Provide the [X, Y] coordinate of the cell's center where the given text is located.  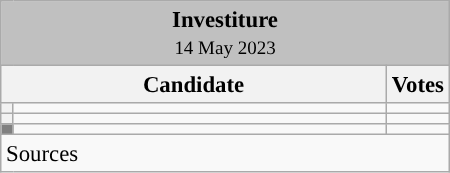
Investiture14 May 2023 [226, 34]
Sources [226, 154]
Candidate [194, 85]
Votes [418, 85]
